For the text-containing cell, return its midpoint in [X, Y] coordinate format. 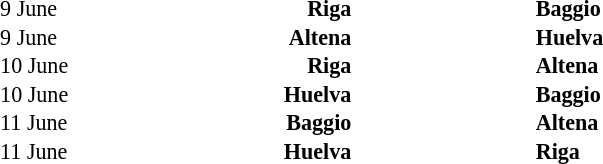
Riga [232, 66]
Baggio [232, 123]
Huelva [232, 94]
Altena [232, 38]
